Detect which cell encompasses the target text, then output its (X, Y) center coordinate. 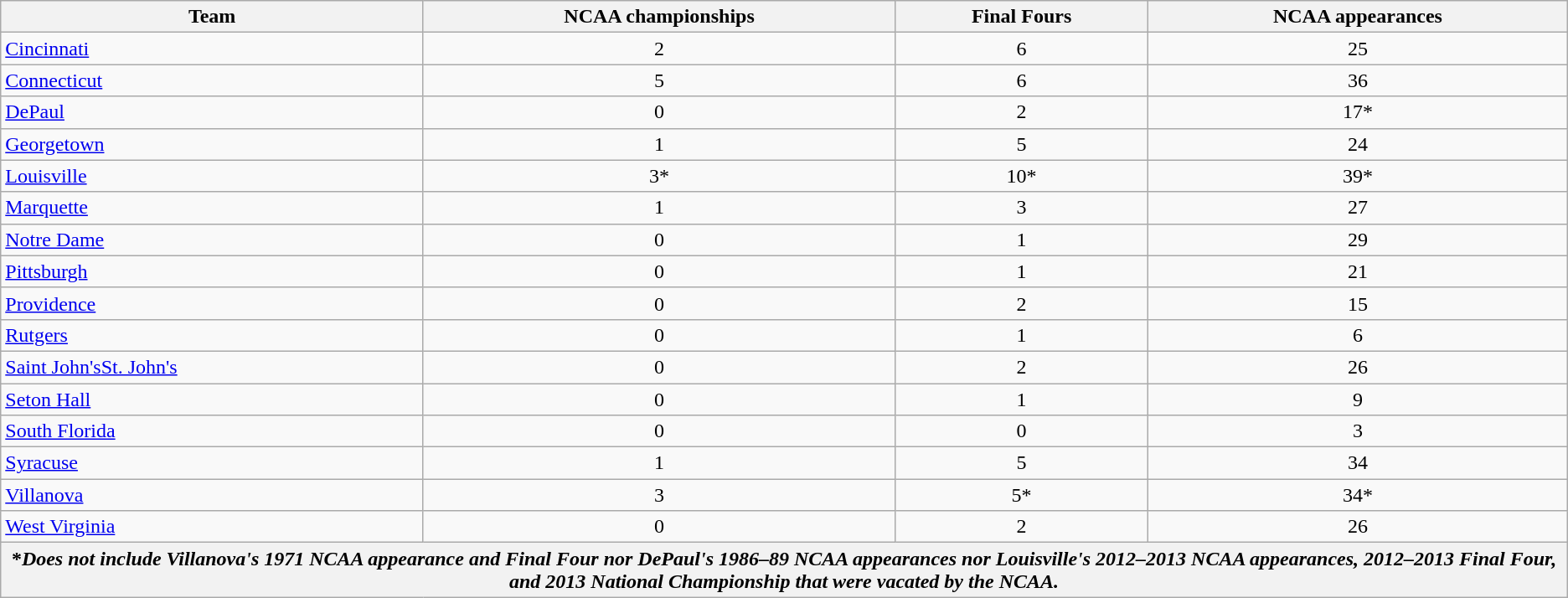
34* (1359, 495)
3* (658, 176)
NCAA championships (658, 17)
South Florida (213, 431)
Seton Hall (213, 400)
Syracuse (213, 463)
West Virginia (213, 527)
Final Fours (1022, 17)
39* (1359, 176)
Team (213, 17)
25 (1359, 49)
Rutgers (213, 335)
Cincinnati (213, 49)
36 (1359, 80)
DePaul (213, 112)
Marquette (213, 208)
Louisville (213, 176)
21 (1359, 271)
15 (1359, 303)
34 (1359, 463)
Connecticut (213, 80)
27 (1359, 208)
24 (1359, 144)
Providence (213, 303)
NCAA appearances (1359, 17)
29 (1359, 240)
Villanova (213, 495)
Notre Dame (213, 240)
Georgetown (213, 144)
Saint John'sSt. John's (213, 367)
10* (1022, 176)
5* (1022, 495)
Pittsburgh (213, 271)
17* (1359, 112)
9 (1359, 400)
